Provide the [x, y] coordinate of the cell's center where the given text is located.  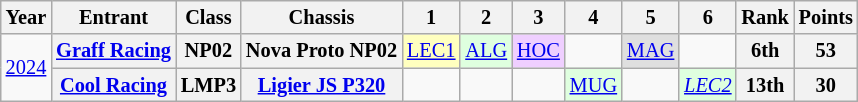
Chassis [322, 17]
30 [826, 85]
3 [538, 17]
Rank [764, 17]
6 [708, 17]
MAG [650, 51]
LEC1 [431, 51]
MUG [594, 85]
53 [826, 51]
Class [208, 17]
HOC [538, 51]
6th [764, 51]
1 [431, 17]
ALG [486, 51]
NP02 [208, 51]
Ligier JS P320 [322, 85]
5 [650, 17]
13th [764, 85]
Nova Proto NP02 [322, 51]
Graff Racing [114, 51]
4 [594, 17]
LMP3 [208, 85]
2 [486, 17]
Year [26, 17]
2024 [26, 68]
LEC2 [708, 85]
Points [826, 17]
Entrant [114, 17]
Cool Racing [114, 85]
